Locate the cell with the specified text and output its [X, Y] center coordinate. 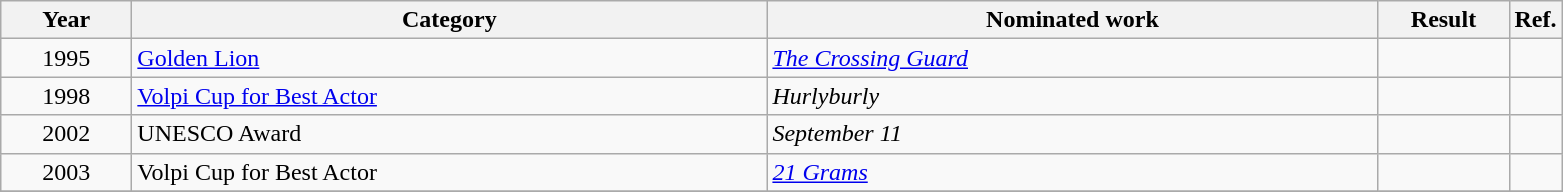
2003 [66, 172]
September 11 [1072, 134]
Category [450, 20]
2002 [66, 134]
The Crossing Guard [1072, 58]
1995 [66, 58]
Nominated work [1072, 20]
Hurlyburly [1072, 96]
Golden Lion [450, 58]
UNESCO Award [450, 134]
Result [1444, 20]
1998 [66, 96]
Ref. [1536, 20]
Year [66, 20]
21 Grams [1072, 172]
